Detect which cell encompasses the target text, then output its [X, Y] center coordinate. 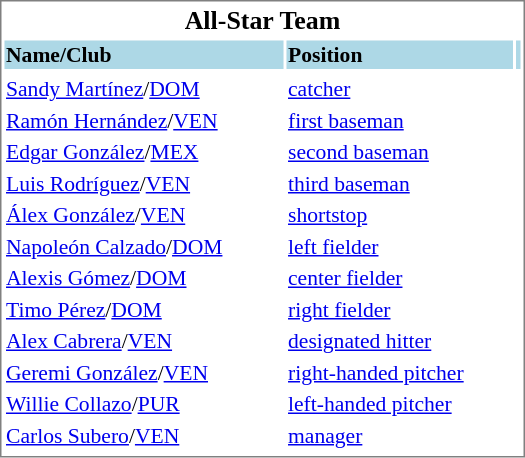
All-Star Team [262, 20]
designated hitter [400, 341]
Alex Cabrera/VEN [144, 341]
manager [400, 436]
Edgar González/MEX [144, 152]
second baseman [400, 152]
Position [400, 54]
Geremi González/VEN [144, 372]
Willie Collazo/PUR [144, 404]
Name/Club [144, 54]
right-handed pitcher [400, 372]
right fielder [400, 310]
Sandy Martínez/DOM [144, 89]
Carlos Subero/VEN [144, 436]
first baseman [400, 120]
Timo Pérez/DOM [144, 310]
left fielder [400, 246]
Álex González/VEN [144, 215]
Napoleón Calzado/DOM [144, 246]
left-handed pitcher [400, 404]
shortstop [400, 215]
catcher [400, 89]
Ramón Hernández/VEN [144, 120]
Alexis Gómez/DOM [144, 278]
center fielder [400, 278]
third baseman [400, 184]
Luis Rodríguez/VEN [144, 184]
